Identify which cell holds the provided text, then report its (X, Y) central coordinate. 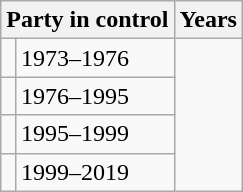
Party in control (88, 20)
1999–2019 (94, 172)
1976–1995 (94, 96)
1995–1999 (94, 134)
Years (208, 20)
1973–1976 (94, 58)
